Pinpoint the cell where the given text exists, returning its [x, y] midpoint coordinate. 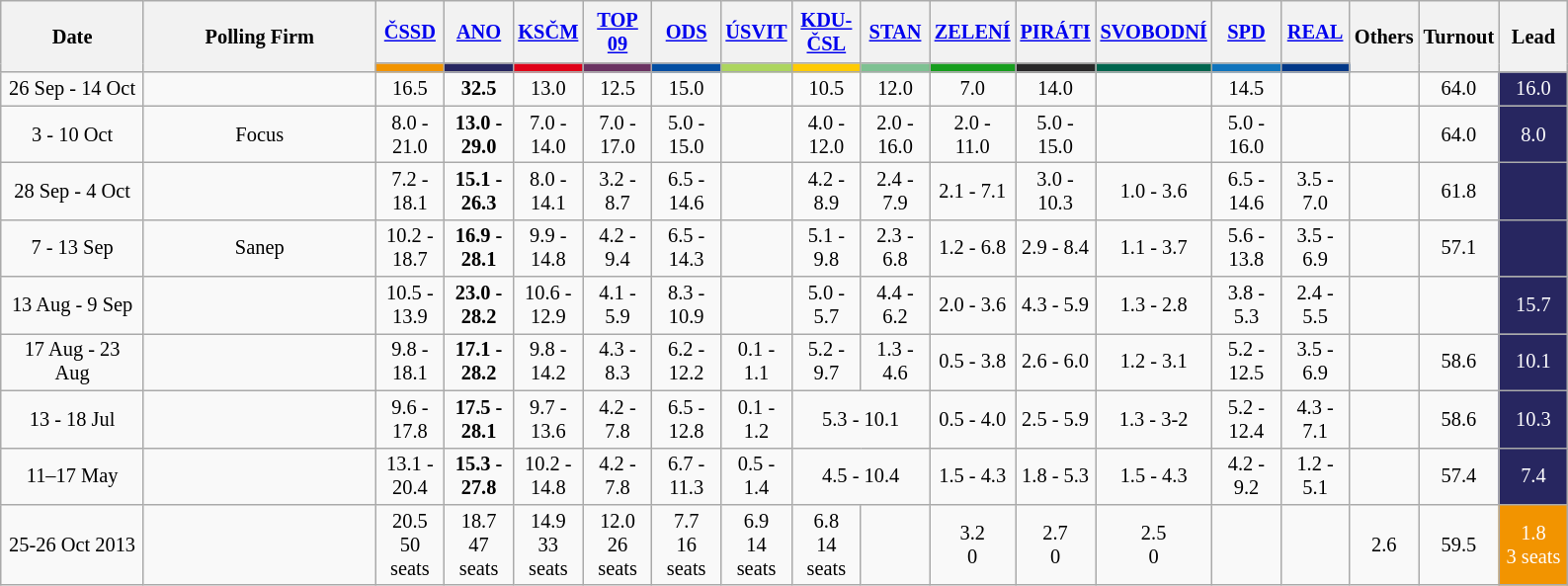
7.4 [1533, 476]
1.8 - 5.3 [1055, 476]
10.2 - 14.8 [547, 476]
2.3 - 6.8 [895, 248]
2.6 [1384, 544]
0.5 - 1.4 [757, 476]
Others [1384, 36]
ČSSD [410, 32]
18.747 seats [479, 544]
23.0 - 28.2 [479, 305]
10.5 [827, 89]
4.2 - 9.4 [618, 248]
ANO [479, 32]
4.2 - 8.9 [827, 191]
PIRÁTI [1055, 32]
57.1 [1458, 248]
17.1 - 28.2 [479, 362]
28 Sep - 4 Oct [73, 191]
SVOBODNÍ [1154, 32]
REAL [1315, 32]
2.4 - 5.5 [1315, 305]
17.5 - 28.1 [479, 419]
2.4 - 7.9 [895, 191]
4.2 - 9.2 [1247, 476]
1.1 - 3.7 [1154, 248]
0.5 - 4.0 [972, 419]
6.5 - 14.3 [687, 248]
7.0 [972, 89]
10.1 [1533, 362]
4.0 - 12.0 [827, 134]
8.0 - 21.0 [410, 134]
20.550 seats [410, 544]
9.9 - 14.8 [547, 248]
13.0 - 29.0 [479, 134]
KDU-ČSL [827, 32]
16.5 [410, 89]
2.0 - 11.0 [972, 134]
13 Aug - 9 Sep [73, 305]
57.4 [1458, 476]
7.0 - 14.0 [547, 134]
1.3 - 2.8 [1154, 305]
14.5 [1247, 89]
6.814 seats [827, 544]
13.1 - 20.4 [410, 476]
7 - 13 Sep [73, 248]
1.3 - 4.6 [895, 362]
ZELENÍ [972, 32]
2.5 - 5.9 [1055, 419]
2.70 [1055, 544]
6.7 - 11.3 [687, 476]
12.5 [618, 89]
6.914 seats [757, 544]
4.4 - 6.2 [895, 305]
3.20 [972, 544]
9.8 - 14.2 [547, 362]
ÚSVIT [757, 32]
12.026 seats [618, 544]
15.1 - 26.3 [479, 191]
3.8 - 5.3 [1247, 305]
5.6 - 13.8 [1247, 248]
3.5 - 7.0 [1315, 191]
14.933 seats [547, 544]
2.0 - 3.6 [972, 305]
5.1 - 9.8 [827, 248]
61.8 [1458, 191]
15.3 - 27.8 [479, 476]
11–17 May [73, 476]
6.2 - 12.2 [687, 362]
1.3 - 3-2 [1154, 419]
5.2 - 9.7 [827, 362]
9.8 - 18.1 [410, 362]
1.0 - 3.6 [1154, 191]
0.5 - 3.8 [972, 362]
1.2 - 5.1 [1315, 476]
25-26 Oct 2013 [73, 544]
ODS [687, 32]
0.1 - 1.2 [757, 419]
10.6 - 12.9 [547, 305]
9.6 - 17.8 [410, 419]
6.5 - 12.8 [687, 419]
16.0 [1533, 89]
KSČM [547, 32]
1.2 - 3.1 [1154, 362]
9.7 - 13.6 [547, 419]
7.716 seats [687, 544]
Focus [259, 134]
14.0 [1055, 89]
4.5 - 10.4 [862, 476]
Turnout [1458, 36]
13.0 [547, 89]
4.1 - 5.9 [618, 305]
26 Sep - 14 Oct [73, 89]
Polling Firm [259, 36]
8.0 [1533, 134]
SPD [1247, 32]
15.0 [687, 89]
Sanep [259, 248]
Date [73, 36]
7.0 - 17.0 [618, 134]
5.2 - 12.4 [1247, 419]
2.50 [1154, 544]
3.2 - 8.7 [618, 191]
1.83 seats [1533, 544]
15.7 [1533, 305]
4.3 - 7.1 [1315, 419]
1.2 - 6.8 [972, 248]
2.9 - 8.4 [1055, 248]
5.2 - 12.5 [1247, 362]
2.6 - 6.0 [1055, 362]
12.0 [895, 89]
STAN [895, 32]
32.5 [479, 89]
4.3 - 5.9 [1055, 305]
16.9 - 28.1 [479, 248]
2.0 - 16.0 [895, 134]
3 - 10 Oct [73, 134]
7.2 - 18.1 [410, 191]
10.3 [1533, 419]
5.3 - 10.1 [862, 419]
10.2 - 18.7 [410, 248]
8.0 - 14.1 [547, 191]
4.3 - 8.3 [618, 362]
2.1 - 7.1 [972, 191]
TOP 09 [618, 32]
0.1 - 1.1 [757, 362]
5.0 - 5.7 [827, 305]
8.3 - 10.9 [687, 305]
59.5 [1458, 544]
Lead [1533, 36]
13 - 18 Jul [73, 419]
5.0 - 16.0 [1247, 134]
17 Aug - 23 Aug [73, 362]
10.5 - 13.9 [410, 305]
3.0 - 10.3 [1055, 191]
